Scan for the cell matching the given text and deliver its (x, y) coordinate at center. 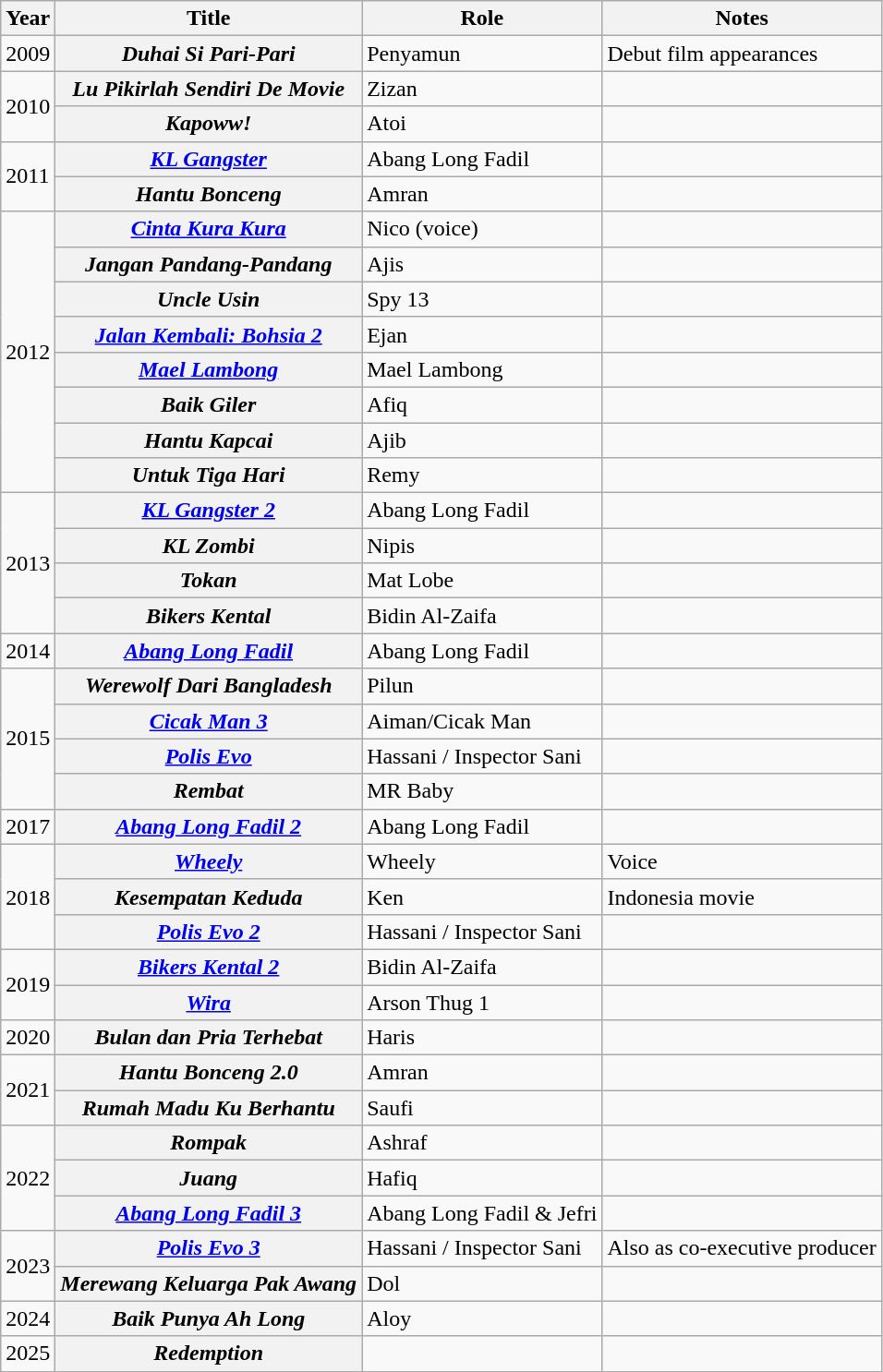
Aloy (482, 1318)
2017 (28, 826)
Werewolf Dari Bangladesh (209, 686)
Polis Evo 3 (209, 1248)
Jalan Kembali: Bohsia 2 (209, 334)
2010 (28, 106)
Dol (482, 1283)
Also as co-executive producer (742, 1248)
Duhai Si Pari-Pari (209, 54)
KL Gangster (209, 159)
Polis Evo (209, 756)
Merewang Keluarga Pak Awang (209, 1283)
Voice (742, 861)
2015 (28, 739)
2023 (28, 1266)
Uncle Usin (209, 299)
Cinta Kura Kura (209, 229)
Year (28, 18)
2014 (28, 651)
2018 (28, 897)
2009 (28, 54)
Spy 13 (482, 299)
Baik Punya Ah Long (209, 1318)
Saufi (482, 1108)
Polis Evo 2 (209, 932)
Kapoww! (209, 124)
Mat Lobe (482, 581)
Debut film appearances (742, 54)
Ashraf (482, 1143)
2025 (28, 1354)
Rembat (209, 791)
Notes (742, 18)
Abang Long Fadil 3 (209, 1213)
2021 (28, 1090)
Hafiq (482, 1178)
Hantu Bonceng (209, 194)
Wira (209, 1002)
Atoi (482, 124)
Jangan Pandang-Pandang (209, 264)
Redemption (209, 1354)
Indonesia movie (742, 897)
Kesempatan Keduda (209, 897)
Lu Pikirlah Sendiri De Movie (209, 89)
Role (482, 18)
Nico (voice) (482, 229)
Zizan (482, 89)
Arson Thug 1 (482, 1002)
Aiman/Cicak Man (482, 721)
2011 (28, 176)
Abang Long Fadil 2 (209, 826)
Nipis (482, 546)
Untuk Tiga Hari (209, 475)
Ejan (482, 334)
Juang (209, 1178)
Tokan (209, 581)
Baik Giler (209, 404)
Rompak (209, 1143)
Afiq (482, 404)
Ken (482, 897)
Title (209, 18)
Rumah Madu Ku Berhantu (209, 1108)
KL Gangster 2 (209, 511)
2019 (28, 984)
2012 (28, 352)
Abang Long Fadil & Jefri (482, 1213)
Bikers Kental (209, 616)
Ajis (482, 264)
Hantu Bonceng 2.0 (209, 1073)
Ajib (482, 440)
Pilun (482, 686)
MR Baby (482, 791)
2020 (28, 1038)
Remy (482, 475)
2013 (28, 563)
Cicak Man 3 (209, 721)
Penyamun (482, 54)
Bikers Kental 2 (209, 967)
Haris (482, 1038)
Hantu Kapcai (209, 440)
Bulan dan Pria Terhebat (209, 1038)
2024 (28, 1318)
2022 (28, 1178)
KL Zombi (209, 546)
